From the cell containing the given text, extract its center point as (x, y) coordinate. 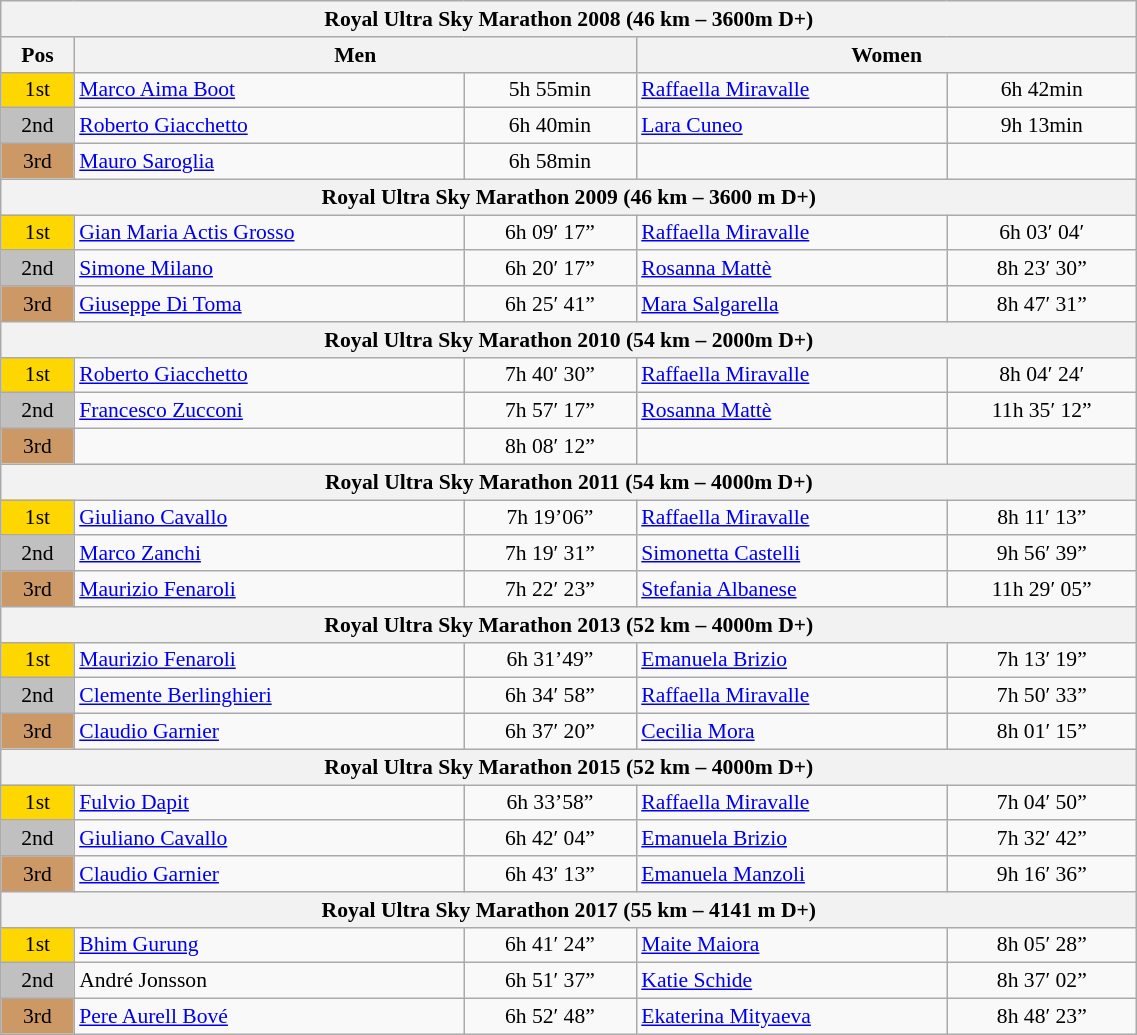
6h 34′ 58” (550, 696)
Mauro Saroglia (268, 162)
6h 09′ 17” (550, 233)
Royal Ultra Sky Marathon 2010 (54 km – 2000m D+) (569, 340)
7h 40′ 30” (550, 375)
Cecilia Mora (792, 732)
6h 20′ 17” (550, 269)
Stefania Albanese (792, 589)
Gian Maria Actis Grosso (268, 233)
Royal Ultra Sky Marathon 2011 (54 km – 4000m D+) (569, 482)
Marco Zanchi (268, 554)
6h 52′ 48” (550, 1017)
6h 51′ 37” (550, 981)
Simonetta Castelli (792, 554)
7h 13′ 19” (1042, 660)
8h 47′ 31” (1042, 304)
Royal Ultra Sky Marathon 2015 (52 km – 4000m D+) (569, 767)
7h 19′ 31” (550, 554)
Simone Milano (268, 269)
Fulvio Dapit (268, 803)
Lara Cuneo (792, 126)
9h 16′ 36” (1042, 874)
8h 08′ 12” (550, 447)
Men (355, 55)
Mara Salgarella (792, 304)
8h 01′ 15” (1042, 732)
Pere Aurell Bové (268, 1017)
Katie Schide (792, 981)
Giuseppe Di Toma (268, 304)
6h 03′ 04′ (1042, 233)
7h 57′ 17” (550, 411)
8h 48′ 23” (1042, 1017)
8h 23′ 30” (1042, 269)
6h 41′ 24” (550, 945)
9h 13min (1042, 126)
Maite Maiora (792, 945)
8h 37′ 02” (1042, 981)
5h 55min (550, 90)
6h 37′ 20” (550, 732)
7h 50′ 33” (1042, 696)
Emanuela Manzoli (792, 874)
Ekaterina Mityaeva (792, 1017)
7h 22′ 23” (550, 589)
Royal Ultra Sky Marathon 2009 (46 km – 3600 m D+) (569, 197)
6h 40min (550, 126)
6h 33’58” (550, 803)
Royal Ultra Sky Marathon 2017 (55 km – 4141 m D+) (569, 910)
6h 42′ 04” (550, 839)
7h 32′ 42” (1042, 839)
8h 04′ 24′ (1042, 375)
7h 19’06” (550, 518)
8h 05′ 28” (1042, 945)
6h 42min (1042, 90)
Royal Ultra Sky Marathon 2008 (46 km – 3600m D+) (569, 19)
Bhim Gurung (268, 945)
Royal Ultra Sky Marathon 2013 (52 km – 4000m D+) (569, 625)
11h 29′ 05” (1042, 589)
6h 25′ 41” (550, 304)
6h 31’49” (550, 660)
Women (886, 55)
Marco Aima Boot (268, 90)
Pos (38, 55)
6h 43′ 13” (550, 874)
11h 35′ 12” (1042, 411)
Clemente Berlinghieri (268, 696)
9h 56′ 39” (1042, 554)
Francesco Zucconi (268, 411)
8h 11′ 13” (1042, 518)
André Jonsson (268, 981)
6h 58min (550, 162)
7h 04′ 50” (1042, 803)
